For the text-containing cell, return its midpoint in (X, Y) coordinate format. 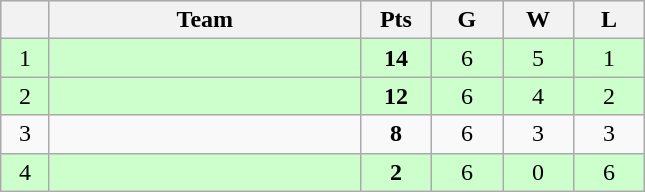
Pts (396, 20)
8 (396, 134)
12 (396, 96)
L (610, 20)
Team (204, 20)
14 (396, 58)
5 (538, 58)
W (538, 20)
0 (538, 172)
G (466, 20)
